Identify which cell holds the provided text, then report its [X, Y] central coordinate. 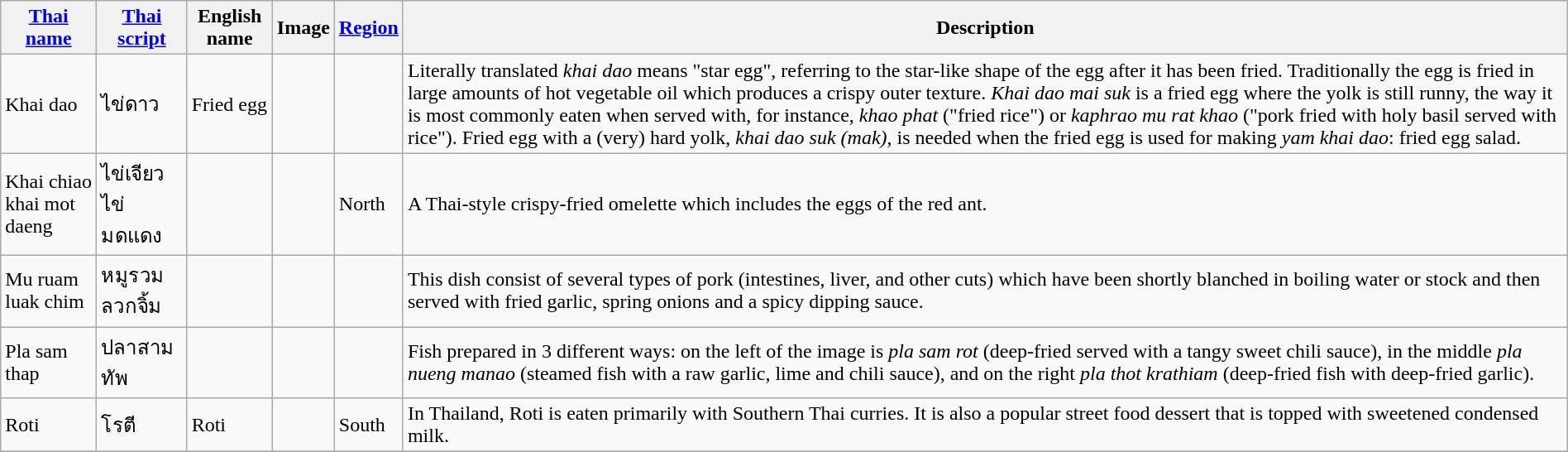
Pla sam thap [49, 362]
English name [230, 28]
Thai name [49, 28]
Description [985, 28]
ปลาสามทัพ [142, 362]
Mu ruam luak chim [49, 291]
ไข่ดาว [142, 104]
Khai chiao khai mot daeng [49, 204]
ไข่เจียวไข่มดแดง [142, 204]
Region [369, 28]
South [369, 426]
A Thai-style crispy-fried omelette which includes the eggs of the red ant. [985, 204]
Image [303, 28]
North [369, 204]
Khai dao [49, 104]
โรตี [142, 426]
หมูรวมลวกจิ้ม [142, 291]
Fried egg [230, 104]
Thai script [142, 28]
